Find where the given text appears and provide that cell's center as (X, Y) coordinate. 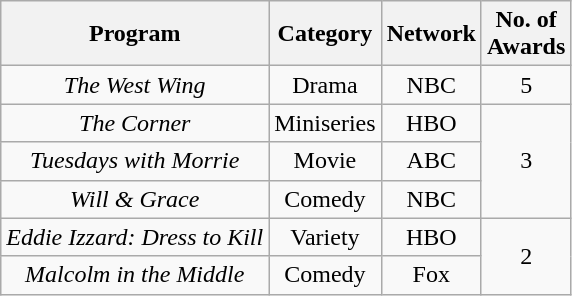
5 (526, 85)
Movie (325, 161)
Eddie Izzard: Dress to Kill (135, 237)
Category (325, 34)
Network (431, 34)
Malcolm in the Middle (135, 275)
Drama (325, 85)
Miniseries (325, 123)
Tuesdays with Morrie (135, 161)
ABC (431, 161)
No. ofAwards (526, 34)
Variety (325, 237)
Will & Grace (135, 199)
Program (135, 34)
The West Wing (135, 85)
Fox (431, 275)
The Corner (135, 123)
3 (526, 161)
2 (526, 256)
